Determine the [X, Y] coordinate at the center of the cell enclosing the given text.  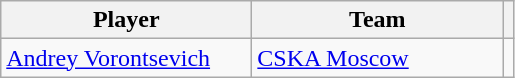
Team [378, 20]
CSKA Moscow [378, 58]
Andrey Vorontsevich [126, 58]
Player [126, 20]
